Scan for the cell matching the given text and deliver its [x, y] coordinate at center. 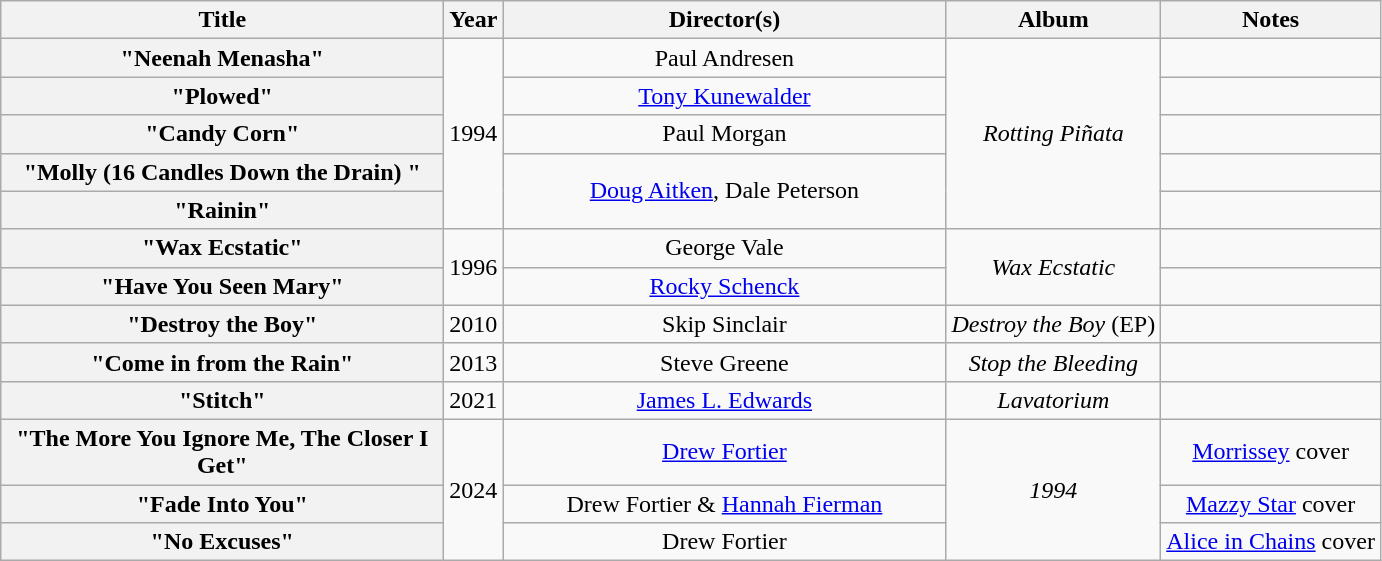
Director(s) [724, 20]
Drew Fortier & Hannah Fierman [724, 503]
"Neenah Menasha" [222, 58]
Tony Kunewalder [724, 96]
"Wax Ecstatic" [222, 248]
"No Excuses" [222, 542]
"Candy Corn" [222, 134]
Title [222, 20]
Skip Sinclair [724, 324]
Destroy the Boy (EP) [1054, 324]
George Vale [724, 248]
Paul Andresen [724, 58]
2010 [474, 324]
Wax Ecstatic [1054, 267]
"Molly (16 Candles Down the Drain) " [222, 172]
Steve Greene [724, 362]
"Have You Seen Mary" [222, 286]
"Plowed" [222, 96]
"Come in from the Rain" [222, 362]
"Rainin" [222, 210]
Year [474, 20]
Stop the Bleeding [1054, 362]
Rocky Schenck [724, 286]
2013 [474, 362]
Morrissey cover [1271, 452]
1996 [474, 267]
Rotting Piñata [1054, 134]
"Destroy the Boy" [222, 324]
Alice in Chains cover [1271, 542]
2021 [474, 400]
Mazzy Star cover [1271, 503]
Album [1054, 20]
"Stitch" [222, 400]
Lavatorium [1054, 400]
"Fade Into You" [222, 503]
Notes [1271, 20]
"The More You Ignore Me, The Closer I Get" [222, 452]
Paul Morgan [724, 134]
James L. Edwards [724, 400]
Doug Aitken, Dale Peterson [724, 191]
2024 [474, 490]
